Return the (X, Y) coordinate for the center point of the cell that contains the specified text.  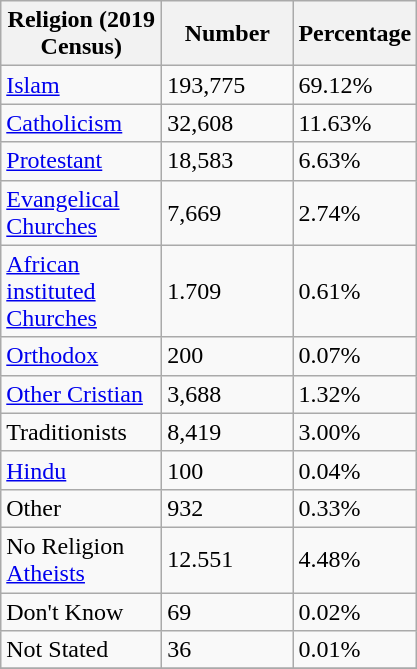
Religion (2019 Census) (82, 34)
No Religion Atheists (82, 560)
1.709 (228, 291)
2.74% (355, 212)
100 (228, 470)
Traditionists (82, 432)
Number (228, 34)
Hindu (82, 470)
69 (228, 611)
0.33% (355, 508)
0.07% (355, 356)
69.12% (355, 85)
Other Cristian (82, 394)
8,419 (228, 432)
18,583 (228, 161)
3,688 (228, 394)
0.61% (355, 291)
32,608 (228, 123)
0.02% (355, 611)
Percentage (355, 34)
4.48% (355, 560)
193,775 (228, 85)
3.00% (355, 432)
1.32% (355, 394)
11.63% (355, 123)
0.01% (355, 650)
200 (228, 356)
0.04% (355, 470)
Don't Know (82, 611)
African instituted Churches (82, 291)
7,669 (228, 212)
Not Stated (82, 650)
6.63% (355, 161)
Other (82, 508)
932 (228, 508)
Protestant (82, 161)
Catholicism (82, 123)
Orthodox (82, 356)
12.551 (228, 560)
Evangelical Churches (82, 212)
36 (228, 650)
Islam (82, 85)
